Capture the cell that displays the provided text and extract its (X, Y) central coordinate. 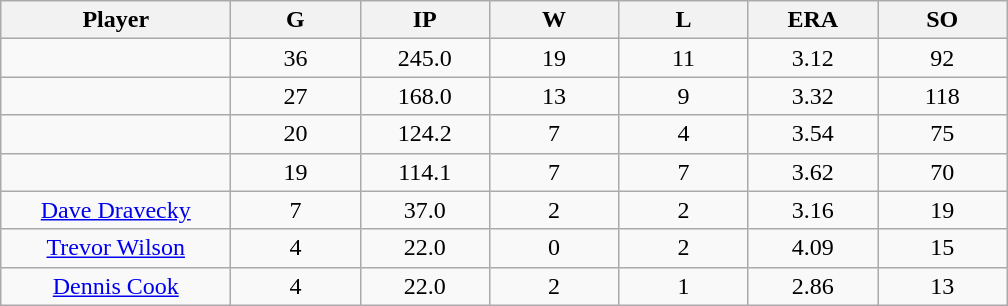
Dennis Cook (116, 286)
15 (942, 248)
Player (116, 20)
3.32 (812, 96)
20 (296, 134)
W (554, 20)
SO (942, 20)
4.09 (812, 248)
124.2 (424, 134)
3.54 (812, 134)
168.0 (424, 96)
36 (296, 58)
G (296, 20)
3.62 (812, 172)
1 (684, 286)
ERA (812, 20)
70 (942, 172)
114.1 (424, 172)
245.0 (424, 58)
3.12 (812, 58)
L (684, 20)
2.86 (812, 286)
75 (942, 134)
IP (424, 20)
3.16 (812, 210)
92 (942, 58)
0 (554, 248)
9 (684, 96)
27 (296, 96)
118 (942, 96)
Dave Dravecky (116, 210)
11 (684, 58)
37.0 (424, 210)
Trevor Wilson (116, 248)
